Return the (x, y) coordinate for the center point of the cell that contains the specified text.  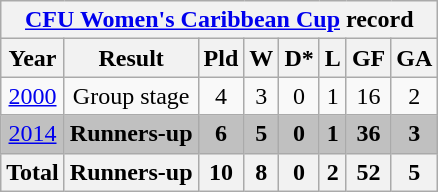
52 (368, 172)
2000 (33, 96)
Result (131, 58)
Group stage (131, 96)
8 (262, 172)
Year (33, 58)
W (262, 58)
2014 (33, 134)
GF (368, 58)
36 (368, 134)
10 (221, 172)
Pld (221, 58)
D* (299, 58)
Total (33, 172)
16 (368, 96)
6 (221, 134)
GA (414, 58)
L (332, 58)
4 (221, 96)
CFU Women's Caribbean Cup record (220, 20)
